Identify which cell holds the provided text, then report its (x, y) central coordinate. 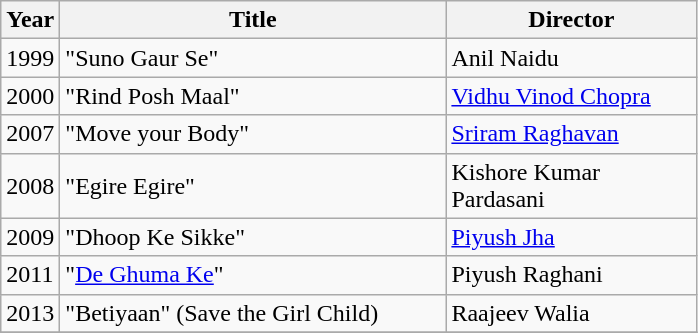
Director (572, 20)
"Suno Gaur Se" (253, 58)
Sriram Raghavan (572, 134)
"Egire Egire" (253, 186)
2013 (30, 313)
"Rind Posh Maal" (253, 96)
Raajeev Walia (572, 313)
2011 (30, 275)
Vidhu Vinod Chopra (572, 96)
"Dhoop Ke Sikke" (253, 237)
2008 (30, 186)
2000 (30, 96)
2007 (30, 134)
Title (253, 20)
Kishore Kumar Pardasani (572, 186)
Piyush Raghani (572, 275)
Year (30, 20)
"Betiyaan" (Save the Girl Child) (253, 313)
Piyush Jha (572, 237)
1999 (30, 58)
"Move your Body" (253, 134)
2009 (30, 237)
"De Ghuma Ke" (253, 275)
Anil Naidu (572, 58)
